Search for the cell housing the specified text and yield its (X, Y) center coordinate. 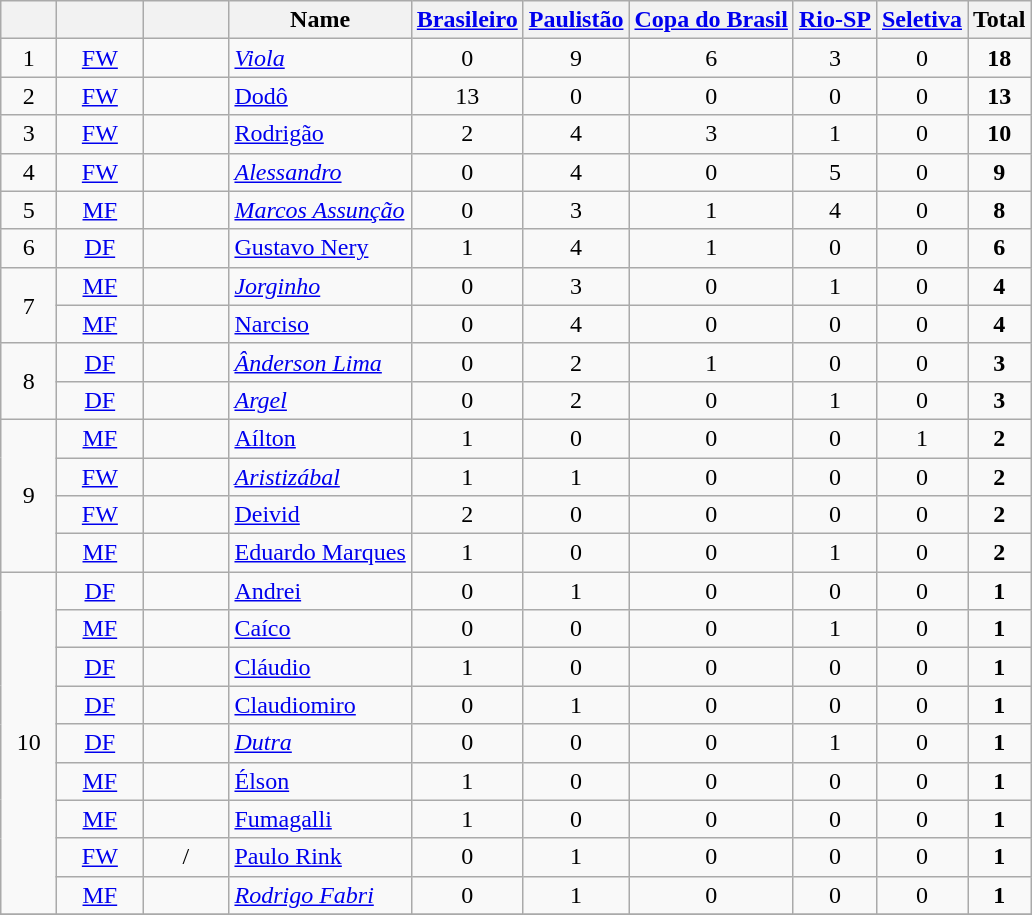
18 (1000, 58)
Eduardo Marques (320, 553)
Marcos Assunção (320, 210)
Dodô (320, 96)
Ânderson Lima (320, 362)
7 (29, 305)
Seletiva (922, 20)
Narciso (320, 324)
Rodrigão (320, 134)
Copa do Brasil (711, 20)
Gustavo Nery (320, 248)
Paulistão (576, 20)
Dutra (320, 743)
Aristizábal (320, 477)
Jorginho (320, 286)
Brasileiro (467, 20)
Rodrigo Fabri (320, 895)
Total (1000, 20)
Viola (320, 58)
Aílton (320, 438)
Fumagalli (320, 819)
Cláudio (320, 667)
/ (186, 857)
Rio-SP (834, 20)
Paulo Rink (320, 857)
Argel (320, 400)
Alessandro (320, 172)
Andrei (320, 591)
Name (320, 20)
Claudiomiro (320, 705)
Deivid (320, 515)
Élson (320, 781)
Caíco (320, 629)
